Return (X, Y) of the center of cell containing provided text 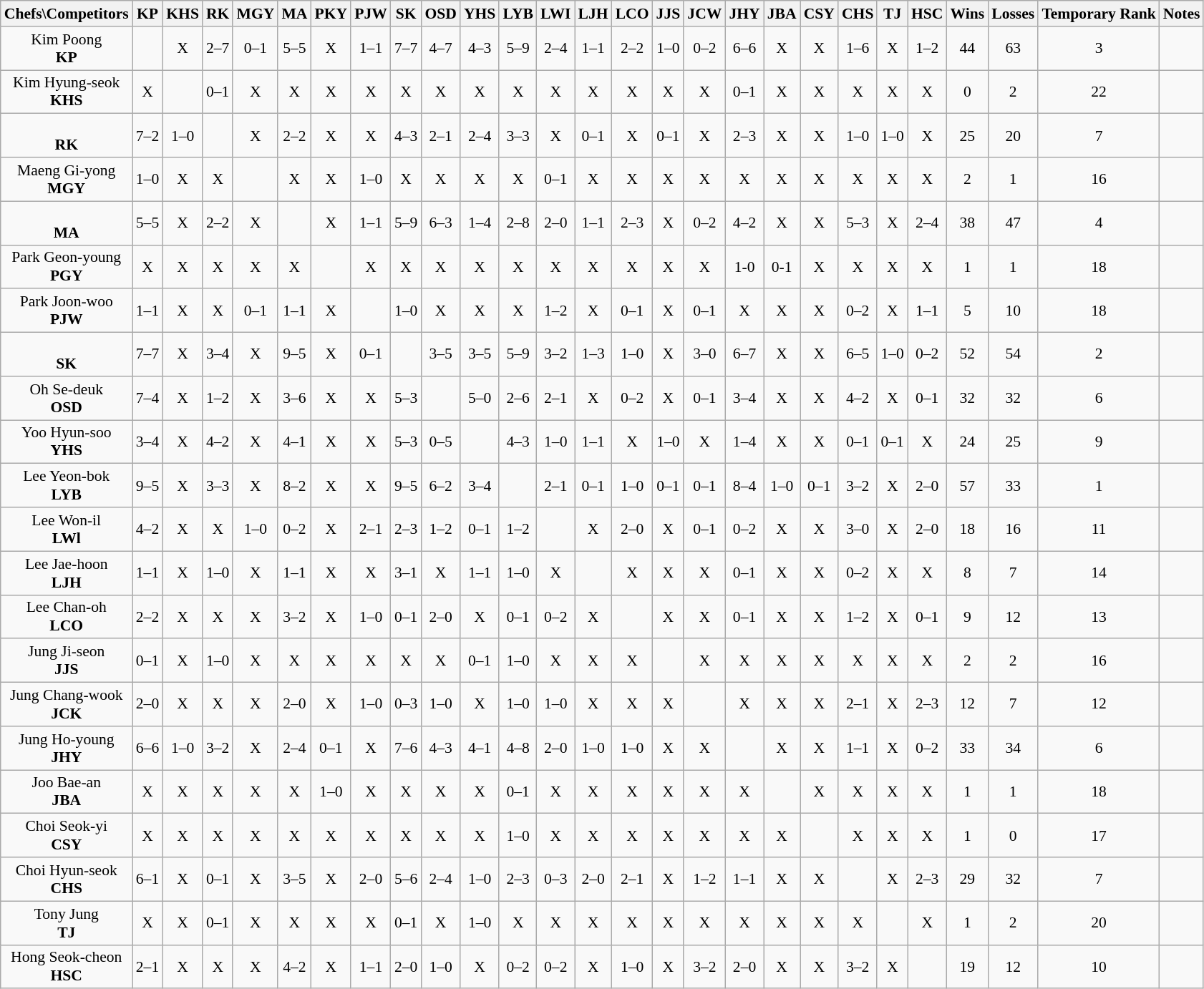
KHS (183, 14)
JHY (744, 14)
6–2 (441, 485)
Kim Hyung-seokKHS (67, 92)
Notes (1182, 14)
44 (967, 49)
JBA (782, 14)
JCW (704, 14)
38 (967, 223)
8–4 (744, 485)
CSY (819, 14)
6–1 (147, 879)
54 (1013, 355)
22 (1098, 92)
2–8 (518, 223)
3–1 (407, 573)
Hong Seok-cheon HSC (67, 966)
2–7 (218, 49)
3–6 (294, 398)
2–6 (518, 398)
5–0 (480, 398)
Jung Chang-wookJCK (67, 704)
Oh Se-deukOSD (67, 398)
52 (967, 355)
LCO (633, 14)
Chefs\Competitors (67, 14)
24 (967, 442)
Choi Hyun-seokCHS (67, 879)
4–8 (518, 749)
1–3 (593, 355)
Park Geon-youngPGY (67, 266)
1–6 (858, 49)
Wins (967, 14)
6–5 (858, 355)
Tony JungTJ (67, 923)
Lee Jae-hoonLJH (67, 573)
3 (1098, 49)
11 (1098, 530)
34 (1013, 749)
PJW (371, 14)
14 (1098, 573)
7–4 (147, 398)
13 (1098, 617)
PKY (331, 14)
Temporary Rank (1098, 14)
Jung Ji-seonJJS (67, 661)
Joo Bae-anJBA (67, 791)
Jung Ho-youngJHY (67, 749)
Yoo Hyun-sooYHS (67, 442)
TJ (892, 14)
8–2 (294, 485)
19 (967, 966)
LJH (593, 14)
57 (967, 485)
Lee Won-ilLWl (67, 530)
KP (147, 14)
LYB (518, 14)
Maeng Gi-yongMGY (67, 179)
6–7 (744, 355)
Lee Yeon-bokLYB (67, 485)
HSC (928, 14)
8 (967, 573)
0-1 (782, 266)
4–7 (441, 49)
5–6 (407, 879)
Losses (1013, 14)
MGY (255, 14)
Choi Seok-yiCSY (67, 836)
17 (1098, 836)
47 (1013, 223)
JJS (669, 14)
LWI (555, 14)
63 (1013, 49)
7–6 (407, 749)
7–2 (147, 136)
CHS (858, 14)
0–5 (441, 442)
Park Joon-wooPJW (67, 311)
4 (1098, 223)
Lee Chan-ohLCO (67, 617)
5 (967, 311)
YHS (480, 14)
1-0 (744, 266)
29 (967, 879)
6–3 (441, 223)
Kim PoongKP (67, 49)
OSD (441, 14)
